For the text-containing cell, return its midpoint in [x, y] coordinate format. 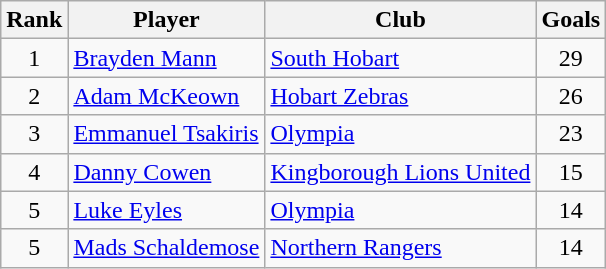
29 [571, 58]
Player [166, 20]
2 [34, 96]
26 [571, 96]
Adam McKeown [166, 96]
Danny Cowen [166, 172]
Mads Schaldemose [166, 248]
Northern Rangers [400, 248]
Emmanuel Tsakiris [166, 134]
3 [34, 134]
1 [34, 58]
Hobart Zebras [400, 96]
15 [571, 172]
Luke Eyles [166, 210]
Kingborough Lions United [400, 172]
Brayden Mann [166, 58]
Club [400, 20]
Rank [34, 20]
4 [34, 172]
South Hobart [400, 58]
23 [571, 134]
Goals [571, 20]
